Determine the (X, Y) coordinate at the center of the cell enclosing the given text.  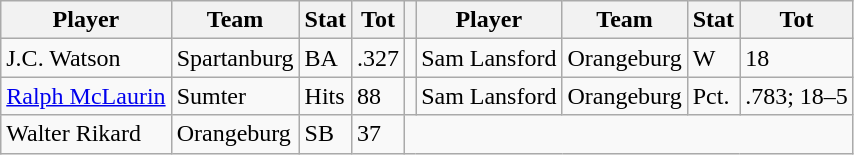
88 (378, 96)
Ralph McLaurin (86, 96)
Pct. (713, 96)
.783; 18–5 (797, 96)
Sumter (235, 96)
18 (797, 58)
J.C. Watson (86, 58)
Walter Rikard (86, 134)
SB (325, 134)
W (713, 58)
Hits (325, 96)
Spartanburg (235, 58)
.327 (378, 58)
BA (325, 58)
37 (378, 134)
